From the cell containing the given text, extract its center point as (x, y) coordinate. 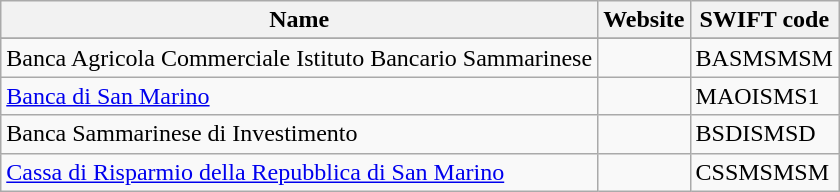
Banca Sammarinese di Investimento (300, 134)
CSSMSMSM (764, 172)
Banca di San Marino (300, 96)
BASMSMSM (764, 58)
SWIFT code (764, 20)
Banca Agricola Commerciale Istituto Bancario Sammarinese (300, 58)
MAOISMS1 (764, 96)
Cassa di Risparmio della Repubblica di San Marino (300, 172)
Name (300, 20)
BSDISMSD (764, 134)
Website (644, 20)
